Pinpoint the cell where the given text exists, returning its (X, Y) midpoint coordinate. 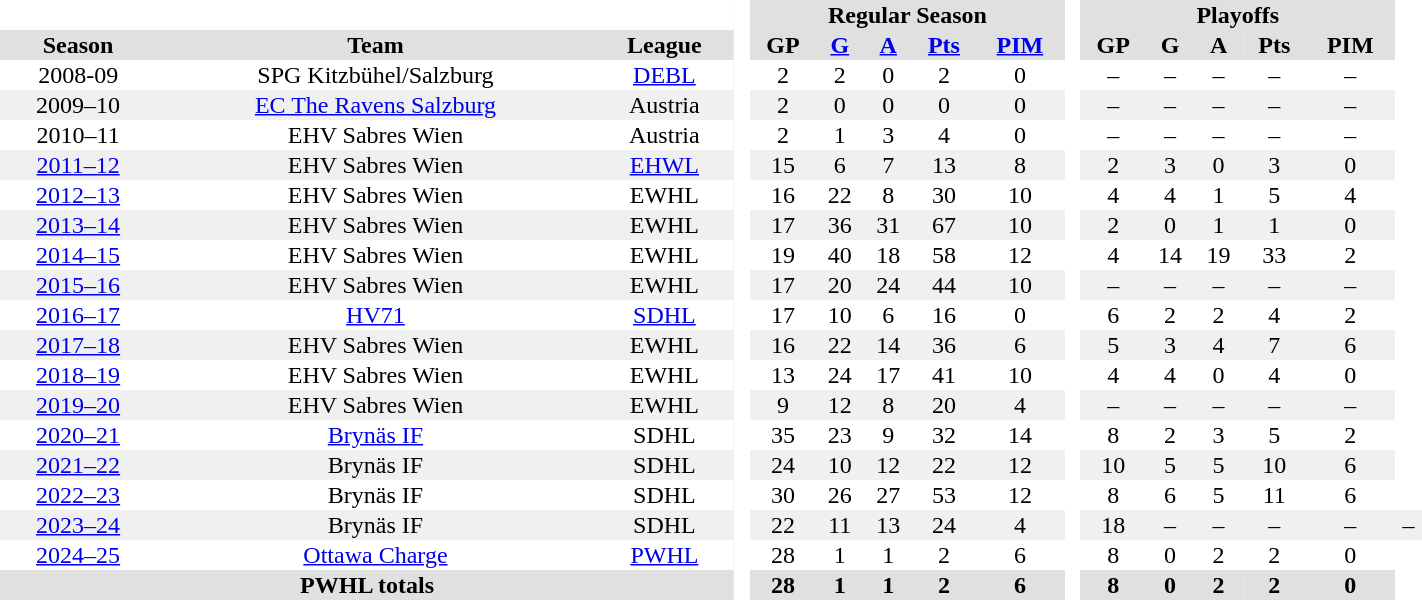
67 (944, 225)
PWHL totals (367, 585)
35 (782, 435)
2022–23 (78, 495)
DEBL (665, 75)
League (665, 45)
2020–21 (78, 435)
Team (375, 45)
2019–20 (78, 405)
26 (840, 495)
2011–12 (78, 165)
40 (840, 255)
44 (944, 285)
33 (1274, 255)
27 (888, 495)
2010–11 (78, 135)
2016–17 (78, 315)
2012–13 (78, 195)
53 (944, 495)
HV71 (375, 315)
58 (944, 255)
EC The Ravens Salzburg (375, 105)
PWHL (665, 555)
2024–25 (78, 555)
Season (78, 45)
2009–10 (78, 105)
23 (840, 435)
2015–16 (78, 285)
15 (782, 165)
2008-09 (78, 75)
2023–24 (78, 525)
Playoffs (1238, 15)
SPG Kitzbühel/Salzburg (375, 75)
2021–22 (78, 465)
32 (944, 435)
2013–14 (78, 225)
2017–18 (78, 345)
2018–19 (78, 375)
2014–15 (78, 255)
EHWL (665, 165)
31 (888, 225)
41 (944, 375)
Regular Season (907, 15)
Ottawa Charge (375, 555)
